Return the [x, y] coordinate for the center point of the cell that contains the specified text.  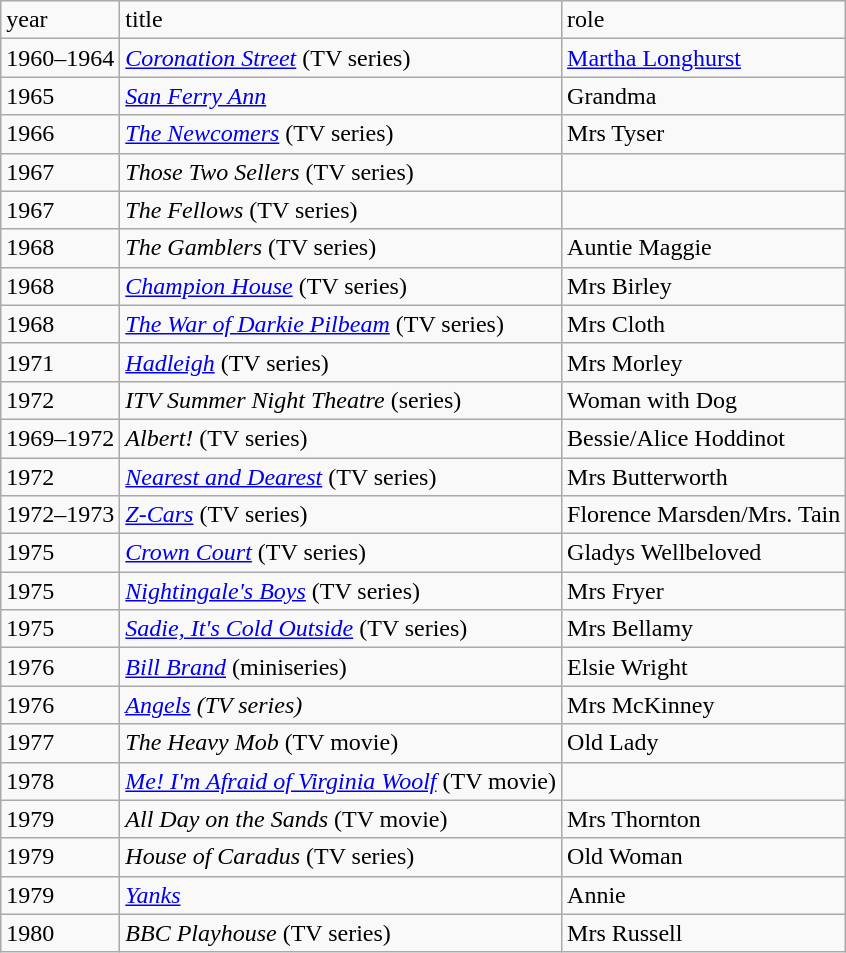
Gladys Wellbeloved [704, 553]
Grandma [704, 96]
Hadleigh (TV series) [341, 362]
year [60, 20]
Old Lady [704, 743]
1972–1973 [60, 515]
Old Woman [704, 857]
Annie [704, 895]
Those Two Sellers (TV series) [341, 172]
Champion House (TV series) [341, 286]
ITV Summer Night Theatre (series) [341, 400]
Sadie, It's Cold Outside (TV series) [341, 629]
Woman with Dog [704, 400]
Crown Court (TV series) [341, 553]
1977 [60, 743]
Coronation Street (TV series) [341, 58]
Mrs Thornton [704, 819]
title [341, 20]
Z-Cars (TV series) [341, 515]
Elsie Wright [704, 667]
Mrs Tyser [704, 134]
Mrs Cloth [704, 324]
Mrs Birley [704, 286]
1978 [60, 781]
Me! I'm Afraid of Virginia Woolf (TV movie) [341, 781]
House of Caradus (TV series) [341, 857]
1980 [60, 933]
The Newcomers (TV series) [341, 134]
BBC Playhouse (TV series) [341, 933]
The Fellows (TV series) [341, 210]
Mrs Bellamy [704, 629]
Mrs Russell [704, 933]
Mrs Morley [704, 362]
1965 [60, 96]
role [704, 20]
Mrs McKinney [704, 705]
Florence Marsden/Mrs. Tain [704, 515]
All Day on the Sands (TV movie) [341, 819]
The War of Darkie Pilbeam (TV series) [341, 324]
Bessie/Alice Hoddinot [704, 438]
San Ferry Ann [341, 96]
1971 [60, 362]
Auntie Maggie [704, 248]
Albert! (TV series) [341, 438]
The Heavy Mob (TV movie) [341, 743]
1960–1964 [60, 58]
1969–1972 [60, 438]
The Gamblers (TV series) [341, 248]
1966 [60, 134]
Nightingale's Boys (TV series) [341, 591]
Nearest and Dearest (TV series) [341, 477]
Mrs Butterworth [704, 477]
Mrs Fryer [704, 591]
Yanks [341, 895]
Angels (TV series) [341, 705]
Bill Brand (miniseries) [341, 667]
Martha Longhurst [704, 58]
